Search for the cell housing the specified text and yield its (X, Y) center coordinate. 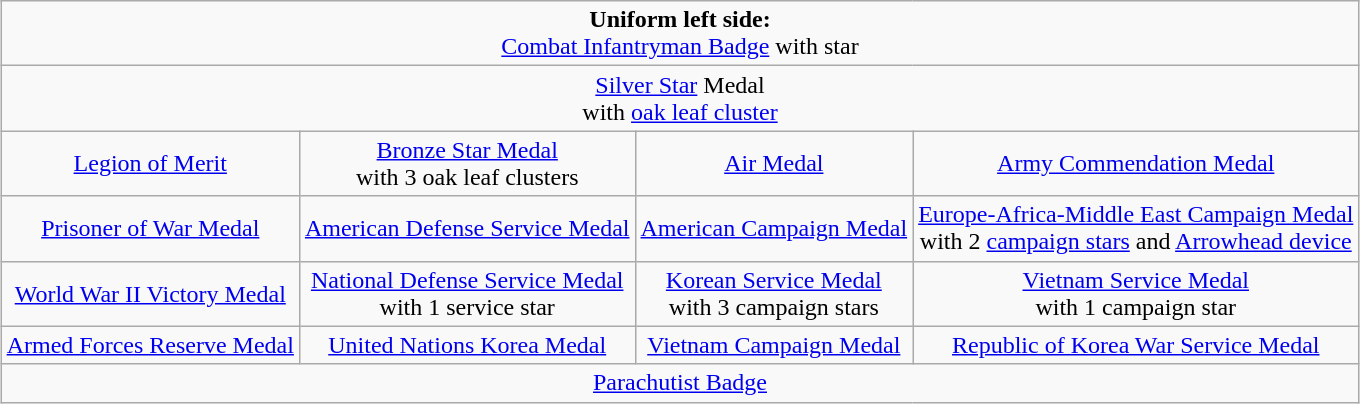
Europe-Africa-Middle East Campaign Medalwith 2 campaign stars and Arrowhead device (1136, 228)
Legion of Merit (150, 164)
Air Medal (774, 164)
Armed Forces Reserve Medal (150, 345)
American Campaign Medal (774, 228)
National Defense Service Medalwith 1 service star (467, 294)
Vietnam Campaign Medal (774, 345)
Vietnam Service Medalwith 1 campaign star (1136, 294)
American Defense Service Medal (467, 228)
World War II Victory Medal (150, 294)
Parachutist Badge (680, 383)
United Nations Korea Medal (467, 345)
Republic of Korea War Service Medal (1136, 345)
Korean Service Medalwith 3 campaign stars (774, 294)
Bronze Star Medalwith 3 oak leaf clusters (467, 164)
Prisoner of War Medal (150, 228)
Uniform left side:Combat Infantryman Badge with star (680, 34)
Silver Star Medalwith oak leaf cluster (680, 98)
Army Commendation Medal (1136, 164)
